Pinpoint the cell where the given text exists, returning its (X, Y) midpoint coordinate. 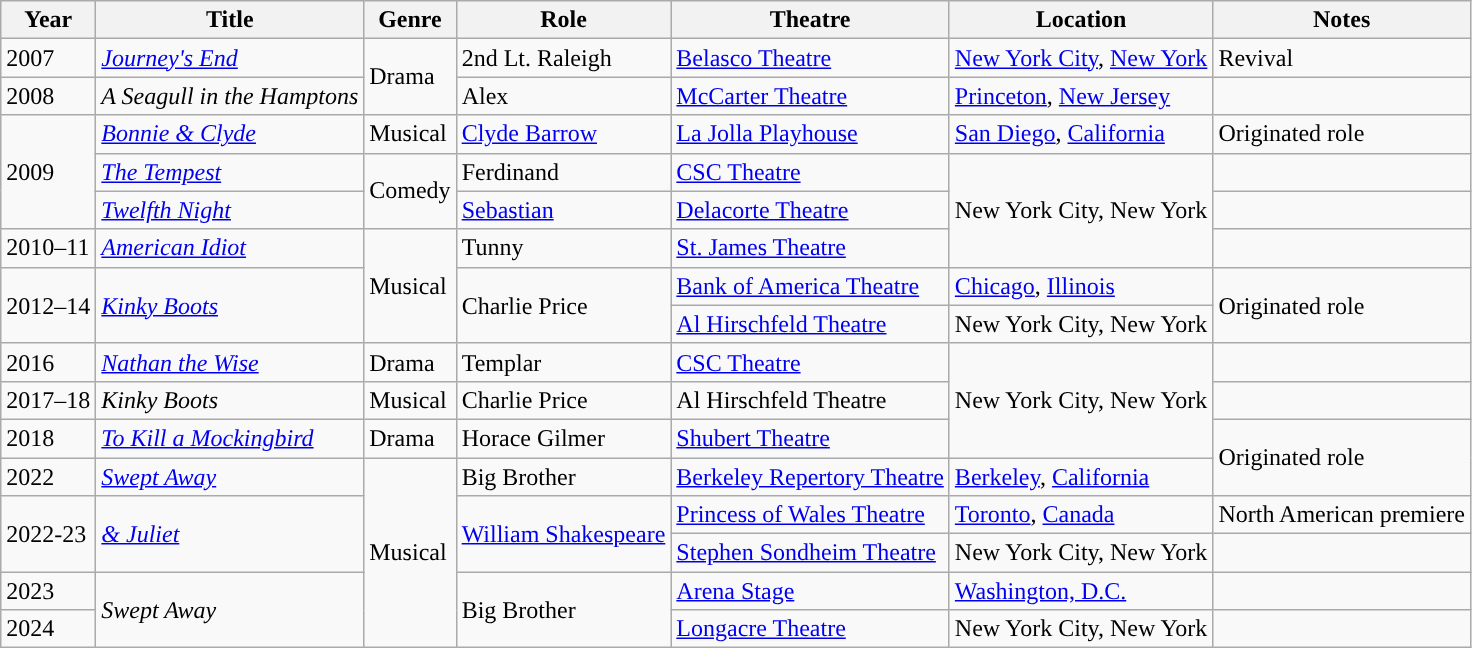
Washington, D.C. (1081, 591)
Berkeley, California (1081, 477)
2007 (48, 58)
Templar (564, 362)
St. James Theatre (810, 248)
Stephen Sondheim Theatre (810, 553)
La Jolla Playhouse (810, 134)
Title (230, 20)
Longacre Theatre (810, 629)
2008 (48, 96)
Location (1081, 20)
Role (564, 20)
Bank of America Theatre (810, 286)
The Tempest (230, 172)
North American premiere (1342, 515)
2009 (48, 172)
2022 (48, 477)
Journey's End (230, 58)
Bonnie & Clyde (230, 134)
Ferdinand (564, 172)
Nathan the Wise (230, 362)
San Diego, California (1081, 134)
2022-23 (48, 534)
Revival (1342, 58)
Tunny (564, 248)
2018 (48, 438)
Shubert Theatre (810, 438)
A Seagull in the Hamptons (230, 96)
Princess of Wales Theatre (810, 515)
Chicago, Illinois (1081, 286)
Genre (410, 20)
2010–11 (48, 248)
William Shakespeare (564, 534)
Notes (1342, 20)
2017–18 (48, 400)
American Idiot (230, 248)
Sebastian (564, 210)
McCarter Theatre (810, 96)
Princeton, New Jersey (1081, 96)
& Juliet (230, 534)
Clyde Barrow (564, 134)
Comedy (410, 191)
To Kill a Mockingbird (230, 438)
Theatre (810, 20)
2nd Lt. Raleigh (564, 58)
2012–14 (48, 305)
Alex (564, 96)
Horace Gilmer (564, 438)
Berkeley Repertory Theatre (810, 477)
Arena Stage (810, 591)
Belasco Theatre (810, 58)
2024 (48, 629)
Twelfth Night (230, 210)
Toronto, Canada (1081, 515)
Year (48, 20)
Delacorte Theatre (810, 210)
2023 (48, 591)
2016 (48, 362)
